Extract the [x, y] coordinate from the center of the cell holding the provided text.  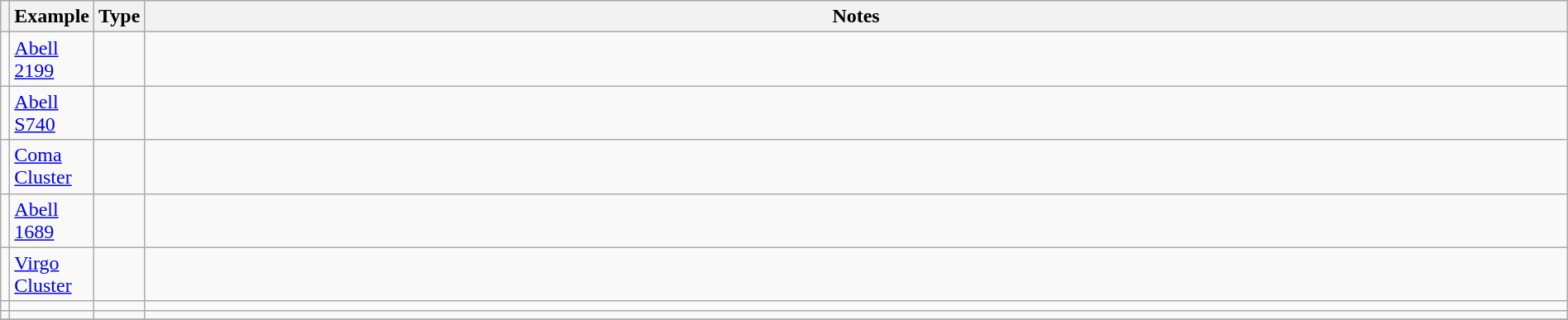
Example [52, 17]
Abell 1689 [52, 220]
Virgo Cluster [52, 275]
Abell 2199 [52, 60]
Type [119, 17]
Abell S740 [52, 112]
Notes [856, 17]
Coma Cluster [52, 167]
